For the text-containing cell, return its midpoint in [x, y] coordinate format. 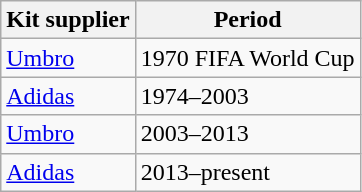
1970 FIFA World Cup [248, 58]
Period [248, 20]
2013–present [248, 172]
Kit supplier [68, 20]
1974–2003 [248, 96]
2003–2013 [248, 134]
